Return the [x, y] coordinate for the center point of the cell that contains the specified text.  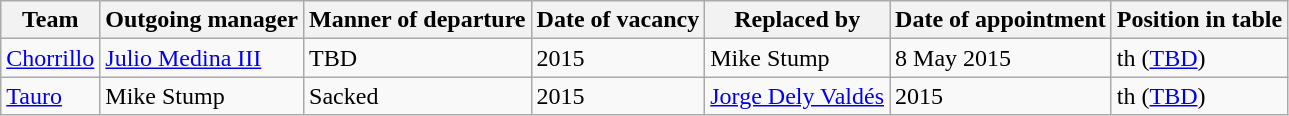
Chorrillo [50, 58]
Team [50, 20]
Sacked [418, 96]
Position in table [1199, 20]
Date of vacancy [618, 20]
TBD [418, 58]
Date of appointment [1001, 20]
Outgoing manager [202, 20]
Manner of departure [418, 20]
8 May 2015 [1001, 58]
Tauro [50, 96]
Replaced by [798, 20]
Jorge Dely Valdés [798, 96]
Julio Medina III [202, 58]
